Output the [X, Y] coordinate of the center of the cell containing the given text.  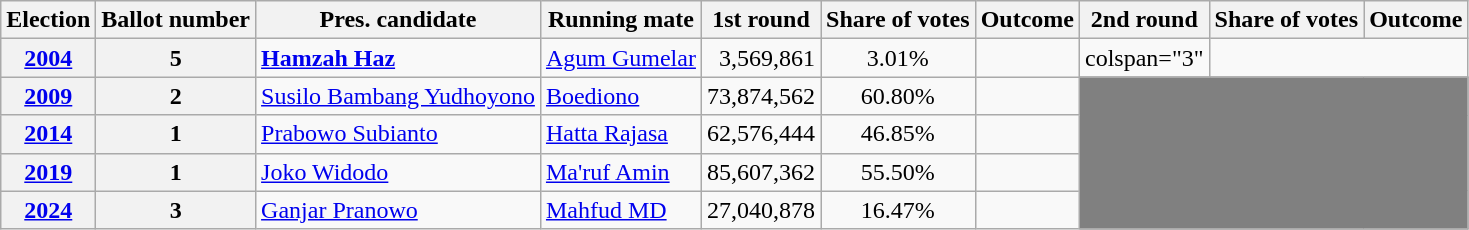
Ganjar Pranowo [398, 210]
Hatta Rajasa [620, 134]
2 [176, 96]
Mahfud MD [620, 210]
5 [176, 58]
1st round [760, 20]
Hamzah Haz [398, 58]
2019 [48, 172]
Susilo Bambang Yudhoyono [398, 96]
Election [48, 20]
Agum Gumelar [620, 58]
2009 [48, 96]
2nd round [1145, 20]
27,040,878 [760, 210]
73,874,562 [760, 96]
3 [176, 210]
colspan="3" [1145, 58]
Prabowo Subianto [398, 134]
Ballot number [176, 20]
2004 [48, 58]
55.50% [898, 172]
Running mate [620, 20]
62,576,444 [760, 134]
85,607,362 [760, 172]
3.01% [898, 58]
3,569,861 [760, 58]
16.47% [898, 210]
46.85% [898, 134]
Joko Widodo [398, 172]
Ma'ruf Amin [620, 172]
60.80% [898, 96]
Boediono [620, 96]
2014 [48, 134]
2024 [48, 210]
Pres. candidate [398, 20]
